Capture the cell that displays the provided text and extract its (x, y) central coordinate. 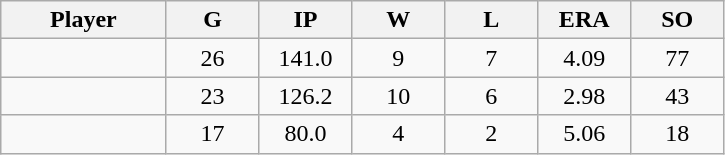
W (398, 20)
141.0 (306, 58)
Player (84, 20)
7 (492, 58)
4 (398, 134)
77 (678, 58)
ERA (584, 20)
6 (492, 96)
23 (212, 96)
43 (678, 96)
10 (398, 96)
17 (212, 134)
2 (492, 134)
2.98 (584, 96)
9 (398, 58)
L (492, 20)
SO (678, 20)
126.2 (306, 96)
G (212, 20)
4.09 (584, 58)
26 (212, 58)
IP (306, 20)
5.06 (584, 134)
80.0 (306, 134)
18 (678, 134)
